Find where the given text appears and provide that cell's center as (X, Y) coordinate. 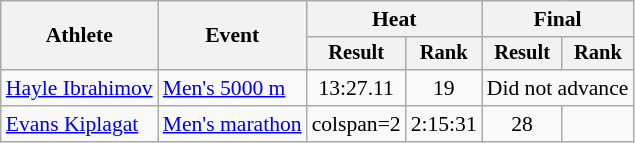
Final (558, 19)
Men's marathon (232, 124)
19 (444, 88)
Athlete (80, 36)
Heat (394, 19)
Did not advance (558, 88)
colspan=2 (356, 124)
2:15:31 (444, 124)
Men's 5000 m (232, 88)
Event (232, 36)
13:27.11 (356, 88)
28 (522, 124)
Evans Kiplagat (80, 124)
Hayle Ibrahimov (80, 88)
